Capture the cell that displays the provided text and extract its (x, y) central coordinate. 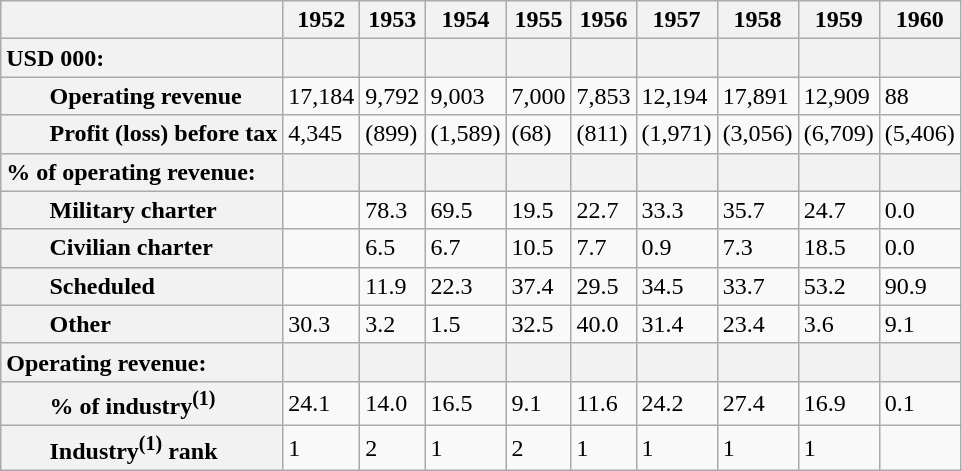
17,184 (322, 96)
40.0 (604, 324)
0.9 (676, 248)
3.2 (392, 324)
69.5 (466, 210)
12,194 (676, 96)
11.6 (604, 404)
16.5 (466, 404)
(1,971) (676, 134)
88 (920, 96)
0.1 (920, 404)
27.4 (758, 404)
11.9 (392, 286)
1952 (322, 20)
19.5 (538, 210)
12,909 (838, 96)
10.5 (538, 248)
(3,056) (758, 134)
22.3 (466, 286)
7.7 (604, 248)
32.5 (538, 324)
(68) (538, 134)
Scheduled (142, 286)
7,853 (604, 96)
30.3 (322, 324)
53.2 (838, 286)
7,000 (538, 96)
(5,406) (920, 134)
1956 (604, 20)
(6,709) (838, 134)
37.4 (538, 286)
Other (142, 324)
1953 (392, 20)
4,345 (322, 134)
1957 (676, 20)
24.7 (838, 210)
1955 (538, 20)
78.3 (392, 210)
1960 (920, 20)
18.5 (838, 248)
Military charter (142, 210)
Civilian charter (142, 248)
Industry(1) rank (142, 448)
33.3 (676, 210)
% of industry(1) (142, 404)
1954 (466, 20)
Profit (loss) before tax (142, 134)
22.7 (604, 210)
23.4 (758, 324)
1959 (838, 20)
34.5 (676, 286)
90.9 (920, 286)
35.7 (758, 210)
(1,589) (466, 134)
% of operating revenue: (142, 172)
1.5 (466, 324)
(899) (392, 134)
7.3 (758, 248)
USD 000: (142, 58)
29.5 (604, 286)
9,792 (392, 96)
24.1 (322, 404)
31.4 (676, 324)
24.2 (676, 404)
3.6 (838, 324)
17,891 (758, 96)
9,003 (466, 96)
Operating revenue (142, 96)
6.7 (466, 248)
14.0 (392, 404)
33.7 (758, 286)
16.9 (838, 404)
(811) (604, 134)
1958 (758, 20)
6.5 (392, 248)
Operating revenue: (142, 362)
